Output the [x, y] coordinate of the center of the cell containing the given text.  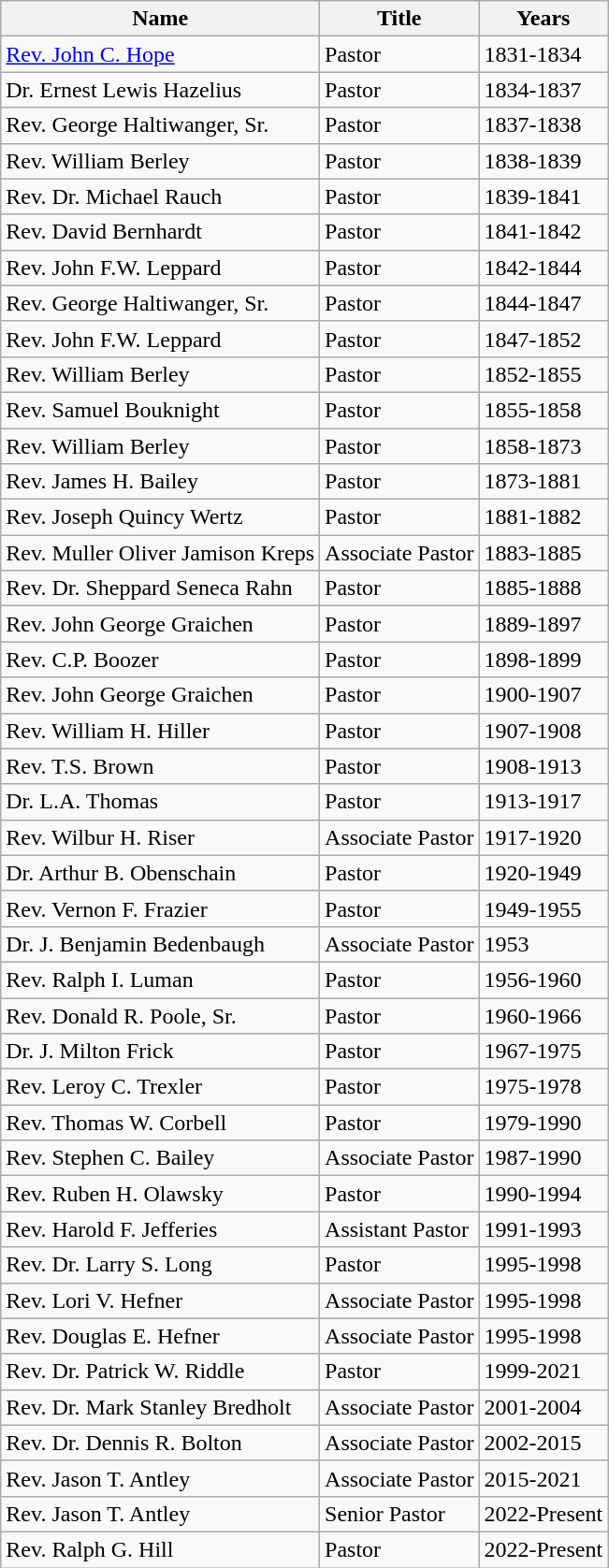
Rev. John C. Hope [161, 54]
Dr. J. Benjamin Bedenbaugh [161, 944]
Rev. Dr. Michael Rauch [161, 196]
1953 [544, 944]
1913-1917 [544, 802]
Rev. Vernon F. Frazier [161, 908]
1839-1841 [544, 196]
1975-1978 [544, 1087]
Rev. Dr. Dennis R. Bolton [161, 1443]
1844-1847 [544, 303]
2002-2015 [544, 1443]
Dr. Ernest Lewis Hazelius [161, 90]
1881-1882 [544, 517]
Rev. Stephen C. Bailey [161, 1158]
1990-1994 [544, 1194]
1858-1873 [544, 446]
1979-1990 [544, 1123]
1960-1966 [544, 1015]
1889-1897 [544, 624]
Rev. T.S. Brown [161, 766]
Title [399, 19]
2015-2021 [544, 1478]
1883-1885 [544, 553]
Rev. Wilbur H. Riser [161, 837]
Years [544, 19]
Rev. Samuel Bouknight [161, 410]
Rev. William H. Hiller [161, 731]
1855-1858 [544, 410]
1847-1852 [544, 339]
1885-1888 [544, 588]
Rev. Douglas E. Hefner [161, 1336]
Rev. Donald R. Poole, Sr. [161, 1015]
1920-1949 [544, 873]
Rev. Dr. Sheppard Seneca Rahn [161, 588]
Rev. Lori V. Hefner [161, 1300]
Rev. Ralph G. Hill [161, 1549]
1837-1838 [544, 125]
1898-1899 [544, 660]
1987-1990 [544, 1158]
Dr. L.A. Thomas [161, 802]
1831-1834 [544, 54]
2001-2004 [544, 1407]
1967-1975 [544, 1052]
1917-1920 [544, 837]
1900-1907 [544, 695]
Senior Pastor [399, 1514]
Rev. Harold F. Jefferies [161, 1229]
1907-1908 [544, 731]
1852-1855 [544, 374]
Rev. Leroy C. Trexler [161, 1087]
Rev. Muller Oliver Jamison Kreps [161, 553]
1841-1842 [544, 232]
Rev. Joseph Quincy Wertz [161, 517]
Dr. J. Milton Frick [161, 1052]
Name [161, 19]
1908-1913 [544, 766]
Rev. Dr. Mark Stanley Bredholt [161, 1407]
1949-1955 [544, 908]
Rev. Ruben H. Olawsky [161, 1194]
1991-1993 [544, 1229]
1834-1837 [544, 90]
Rev. James H. Bailey [161, 482]
1999-2021 [544, 1372]
Rev. Ralph I. Luman [161, 980]
Rev. C.P. Boozer [161, 660]
1956-1960 [544, 980]
1838-1839 [544, 161]
1873-1881 [544, 482]
1842-1844 [544, 268]
Dr. Arthur B. Obenschain [161, 873]
Rev. Thomas W. Corbell [161, 1123]
Assistant Pastor [399, 1229]
Rev. David Bernhardt [161, 232]
Rev. Dr. Patrick W. Riddle [161, 1372]
Rev. Dr. Larry S. Long [161, 1265]
